Pinpoint the cell where the given text exists, returning its (X, Y) midpoint coordinate. 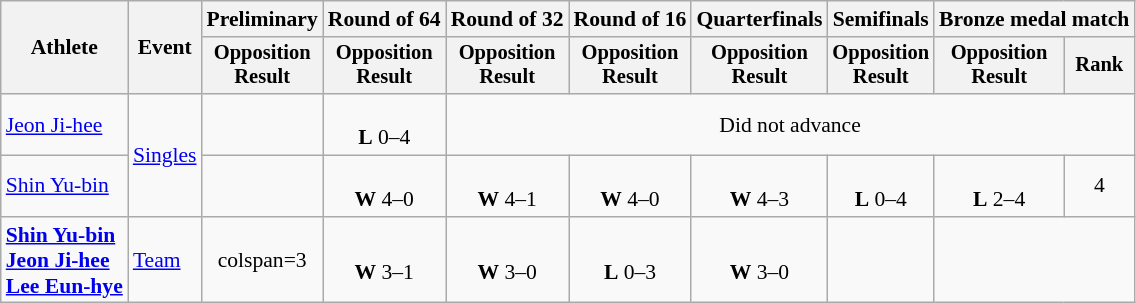
Did not advance (790, 124)
Round of 32 (508, 19)
Singles (165, 155)
W 4–3 (759, 186)
Quarterfinals (759, 19)
Semifinals (880, 19)
Round of 16 (630, 19)
Bronze medal match (1034, 19)
Shin Yu-bin (64, 186)
4 (1099, 186)
Jeon Ji-hee (64, 124)
Round of 64 (384, 19)
L 2–4 (999, 186)
Preliminary (262, 19)
Event (165, 48)
Athlete (64, 48)
W 4–1 (508, 186)
Rank (1099, 66)
